Search for the cell housing the specified text and yield its (X, Y) center coordinate. 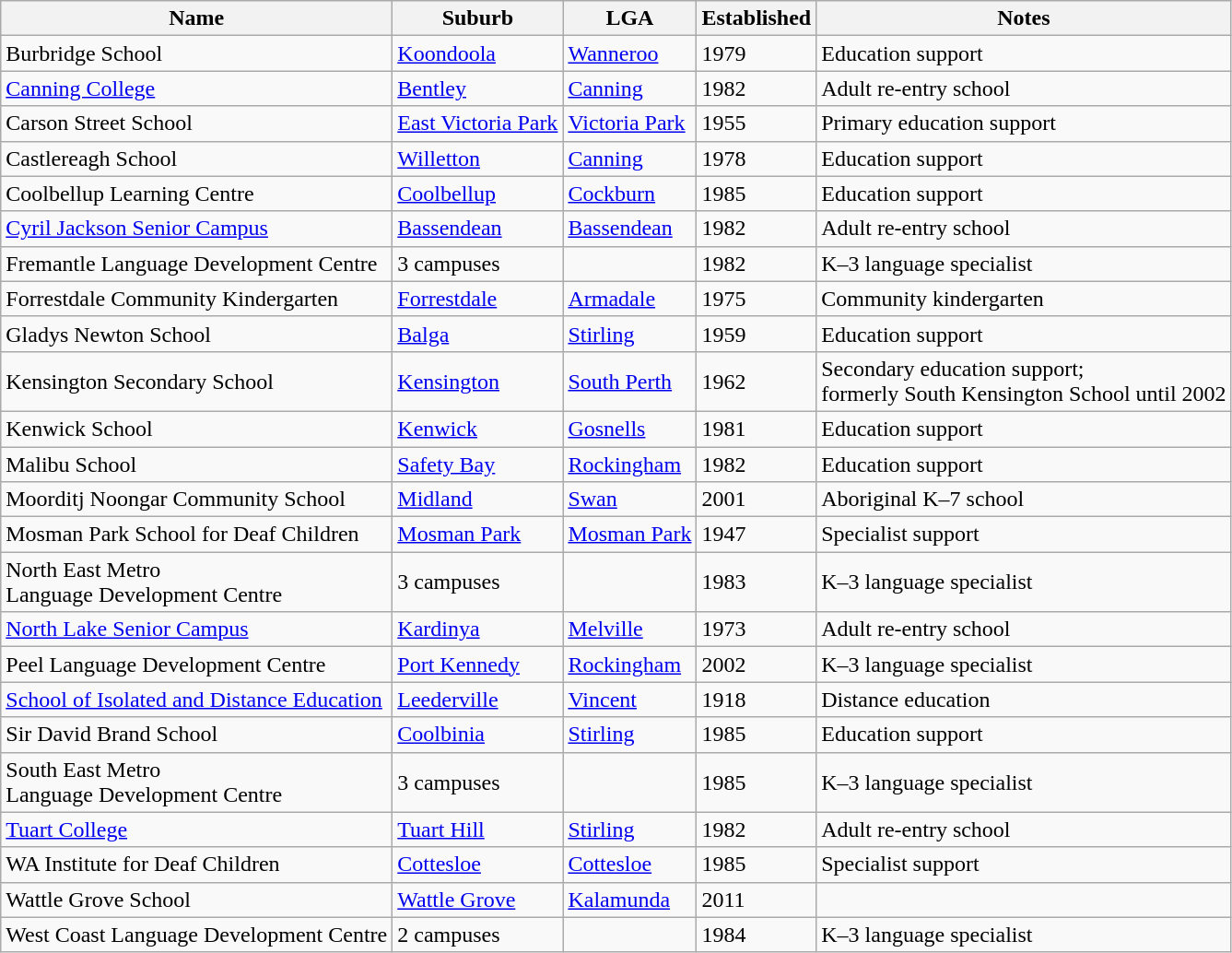
Burbridge School (197, 53)
Armadale (630, 299)
1975 (757, 299)
North East MetroLanguage Development Centre (197, 582)
2001 (757, 500)
West Coast Language Development Centre (197, 935)
Koondoola (477, 53)
WA Institute for Deaf Children (197, 865)
Cyril Jackson Senior Campus (197, 229)
Gladys Newton School (197, 334)
Coolbellup (477, 194)
1955 (757, 124)
Kenwick School (197, 429)
Peel Language Development Centre (197, 665)
Leederville (477, 700)
1984 (757, 935)
Malibu School (197, 464)
1918 (757, 700)
Midland (477, 500)
Wattle Grove (477, 900)
Fremantle Language Development Centre (197, 264)
East Victoria Park (477, 124)
Victoria Park (630, 124)
Melville (630, 629)
Forrestdale (477, 299)
1973 (757, 629)
North Lake Senior Campus (197, 629)
Vincent (630, 700)
Coolbellup Learning Centre (197, 194)
Community kindergarten (1024, 299)
Name (197, 18)
Kenwick (477, 429)
Mosman Park School for Deaf Children (197, 535)
Suburb (477, 18)
LGA (630, 18)
Notes (1024, 18)
1981 (757, 429)
2 campuses (477, 935)
Carson Street School (197, 124)
Distance education (1024, 700)
Willetton (477, 159)
2002 (757, 665)
Kensington Secondary School (197, 382)
Bentley (477, 88)
Canning College (197, 88)
Aboriginal K–7 school (1024, 500)
Coolbinia (477, 735)
Sir David Brand School (197, 735)
Port Kennedy (477, 665)
Primary education support (1024, 124)
1959 (757, 334)
1979 (757, 53)
Gosnells (630, 429)
Balga (477, 334)
Kalamunda (630, 900)
Cockburn (630, 194)
2011 (757, 900)
South East MetroLanguage Development Centre (197, 782)
Forrestdale Community Kindergarten (197, 299)
South Perth (630, 382)
Wattle Grove School (197, 900)
Tuart College (197, 829)
Tuart Hill (477, 829)
1947 (757, 535)
1962 (757, 382)
1978 (757, 159)
Wanneroo (630, 53)
Safety Bay (477, 464)
Kensington (477, 382)
Established (757, 18)
School of Isolated and Distance Education (197, 700)
1983 (757, 582)
Castlereagh School (197, 159)
Swan (630, 500)
Moorditj Noongar Community School (197, 500)
Secondary education support;formerly South Kensington School until 2002 (1024, 382)
Kardinya (477, 629)
